Extract the [x, y] coordinate from the center of the cell holding the provided text.  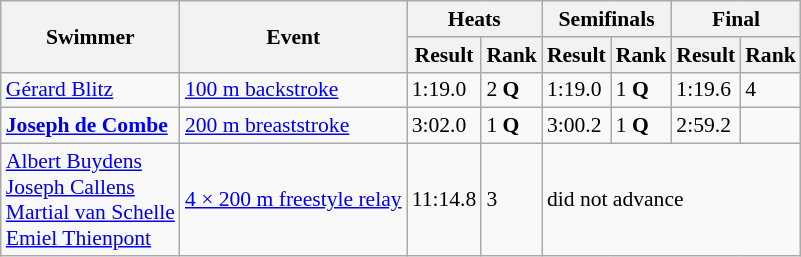
3 [512, 200]
3:00.2 [576, 126]
Heats [474, 19]
2:59.2 [706, 126]
Albert Buydens Joseph Callens Martial van Schelle Emiel Thienpont [90, 200]
11:14.8 [444, 200]
1:19.6 [706, 90]
did not advance [672, 200]
100 m backstroke [294, 90]
Joseph de Combe [90, 126]
Gérard Blitz [90, 90]
4 [770, 90]
Semifinals [606, 19]
200 m breaststroke [294, 126]
2 Q [512, 90]
Event [294, 36]
Swimmer [90, 36]
3:02.0 [444, 126]
4 × 200 m freestyle relay [294, 200]
Final [736, 19]
